Detect which cell encompasses the target text, then output its [x, y] center coordinate. 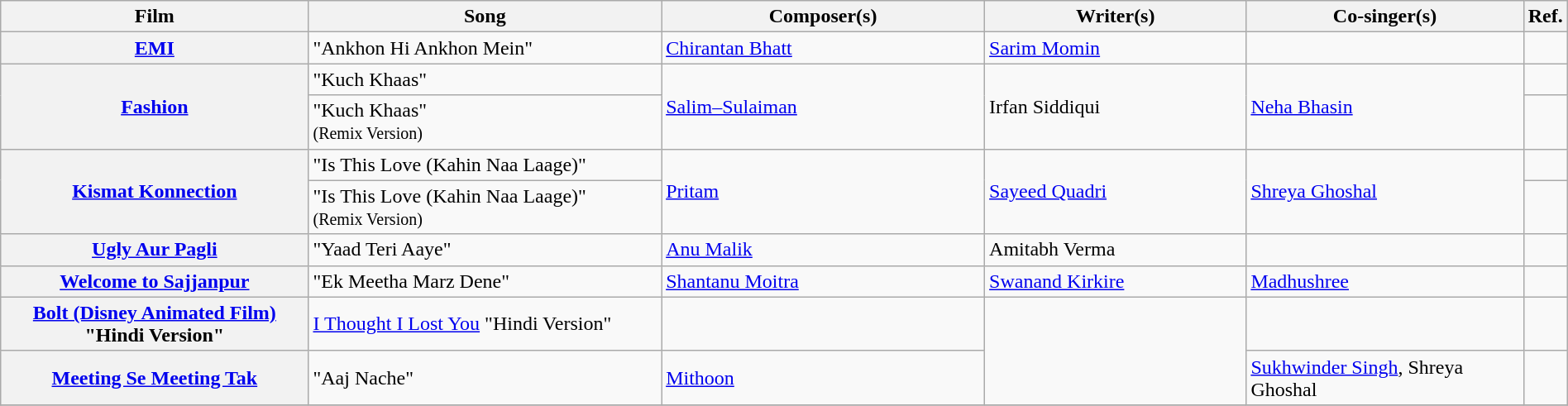
Meeting Se Meeting Tak [155, 377]
Ref. [1545, 17]
"Aaj Nache" [485, 377]
Writer(s) [1116, 17]
Kismat Konnection [155, 192]
Fashion [155, 106]
Pritam [824, 192]
Swanand Kirkire [1116, 281]
Welcome to Sajjanpur [155, 281]
Chirantan Bhatt [824, 48]
Anu Malik [824, 250]
"Yaad Teri Aaye" [485, 250]
Sukhwinder Singh, Shreya Ghoshal [1384, 377]
Irfan Siddiqui [1116, 106]
"Ek Meetha Marz Dene" [485, 281]
"Kuch Khaas"(Remix Version) [485, 122]
Sarim Momin [1116, 48]
Sayeed Quadri [1116, 192]
Song [485, 17]
Composer(s) [824, 17]
Shreya Ghoshal [1384, 192]
"Kuch Khaas" [485, 79]
Film [155, 17]
Madhushree [1384, 281]
"Is This Love (Kahin Naa Laage)"(Remix Version) [485, 207]
Salim–Sulaiman [824, 106]
Co-singer(s) [1384, 17]
Mithoon [824, 377]
Shantanu Moitra [824, 281]
EMI [155, 48]
"Is This Love (Kahin Naa Laage)" [485, 165]
Neha Bhasin [1384, 106]
I Thought I Lost You "Hindi Version" [485, 324]
Bolt (Disney Animated Film) "Hindi Version" [155, 324]
Ugly Aur Pagli [155, 250]
"Ankhon Hi Ankhon Mein" [485, 48]
Amitabh Verma [1116, 250]
